Provide the (X, Y) coordinate of the cell's center where the given text is located.  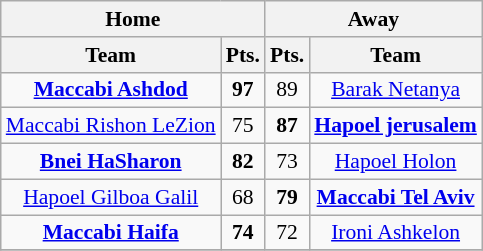
Maccabi Ashdod (111, 90)
Maccabi Haifa (111, 233)
Ironi Ashkelon (396, 233)
72 (287, 233)
73 (287, 162)
Away (374, 19)
87 (287, 126)
Bnei HaSharon (111, 162)
74 (243, 233)
Hapoel Holon (396, 162)
97 (243, 90)
Home (133, 19)
79 (287, 197)
Hapoel jerusalem (396, 126)
Hapoel Gilboa Galil (111, 197)
Maccabi Tel Aviv (396, 197)
Maccabi Rishon LeZion (111, 126)
89 (287, 90)
82 (243, 162)
68 (243, 197)
75 (243, 126)
Barak Netanya (396, 90)
